Return the [X, Y] coordinate for the center point of the cell that contains the specified text.  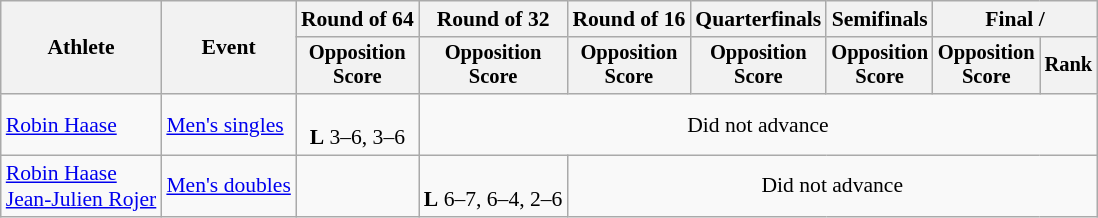
Round of 32 [494, 19]
Round of 64 [358, 19]
Event [228, 48]
L 3–6, 3–6 [358, 124]
Semifinals [880, 19]
Rank [1069, 66]
Robin Haase [82, 124]
Final / [1015, 19]
Round of 16 [628, 19]
Quarterfinals [758, 19]
Athlete [82, 48]
Men's doubles [228, 186]
Robin HaaseJean-Julien Rojer [82, 186]
Men's singles [228, 124]
L 6–7, 6–4, 2–6 [494, 186]
